Scan for the cell matching the given text and deliver its (x, y) coordinate at center. 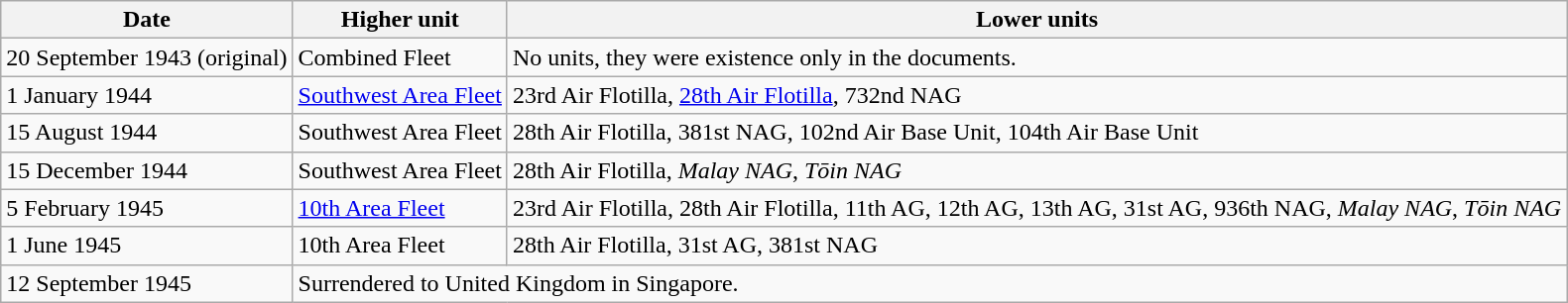
23rd Air Flotilla, 28th Air Flotilla, 732nd NAG (1036, 95)
23rd Air Flotilla, 28th Air Flotilla, 11th AG, 12th AG, 13th AG, 31st AG, 936th NAG, Malay NAG, Tōin NAG (1036, 208)
28th Air Flotilla, 381st NAG, 102nd Air Base Unit, 104th Air Base Unit (1036, 133)
12 September 1945 (147, 283)
15 December 1944 (147, 170)
15 August 1944 (147, 133)
28th Air Flotilla, Malay NAG, Tōin NAG (1036, 170)
Higher unit (400, 20)
Surrendered to United Kingdom in Singapore. (930, 283)
1 January 1944 (147, 95)
28th Air Flotilla, 31st AG, 381st NAG (1036, 246)
No units, they were existence only in the documents. (1036, 57)
Combined Fleet (400, 57)
20 September 1943 (original) (147, 57)
5 February 1945 (147, 208)
Date (147, 20)
1 June 1945 (147, 246)
Lower units (1036, 20)
